Determine the (X, Y) coordinate at the center of the cell enclosing the given text.  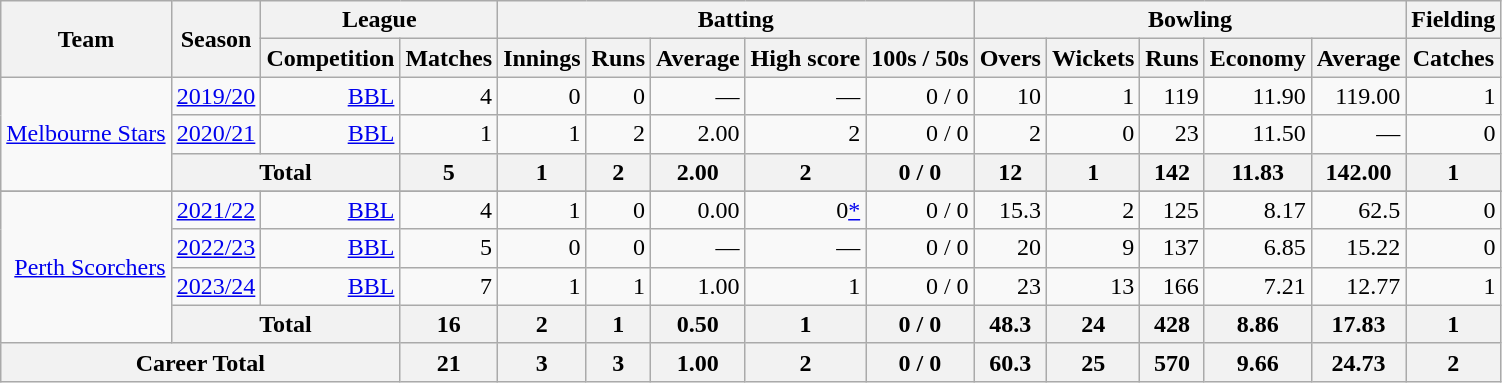
137 (1172, 248)
21 (449, 362)
0.00 (698, 210)
17.83 (1358, 324)
2021/22 (216, 210)
7.21 (1258, 286)
13 (1092, 286)
Overs (1010, 58)
10 (1010, 96)
Catches (1454, 58)
100s / 50s (920, 58)
Innings (542, 58)
119 (1172, 96)
Fielding (1454, 20)
11.90 (1258, 96)
Season (216, 39)
2022/23 (216, 248)
Wickets (1092, 58)
11.83 (1258, 172)
25 (1092, 362)
142.00 (1358, 172)
48.3 (1010, 324)
16 (449, 324)
2023/24 (216, 286)
0.50 (698, 324)
8.86 (1258, 324)
570 (1172, 362)
20 (1010, 248)
24 (1092, 324)
8.17 (1258, 210)
Perth Scorchers (86, 267)
Team (86, 39)
Batting (736, 20)
9.66 (1258, 362)
Melbourne Stars (86, 134)
Economy (1258, 58)
High score (806, 58)
Matches (449, 58)
12.77 (1358, 286)
Bowling (1190, 20)
24.73 (1358, 362)
6.85 (1258, 248)
0* (806, 210)
9 (1092, 248)
119.00 (1358, 96)
125 (1172, 210)
142 (1172, 172)
60.3 (1010, 362)
166 (1172, 286)
15.22 (1358, 248)
2019/20 (216, 96)
7 (449, 286)
12 (1010, 172)
11.50 (1258, 134)
Career Total (200, 362)
League (380, 20)
15.3 (1010, 210)
Competition (330, 58)
2020/21 (216, 134)
428 (1172, 324)
62.5 (1358, 210)
